Scan for the cell matching the given text and deliver its [x, y] coordinate at center. 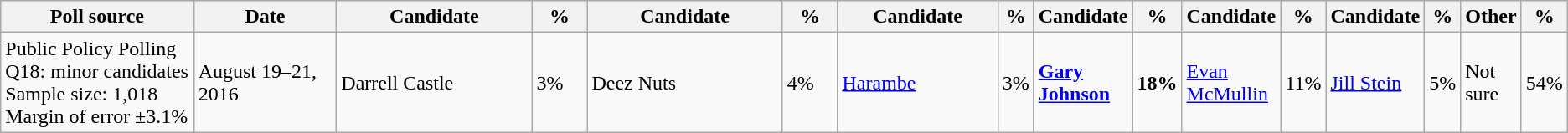
Public Policy Polling Q18: minor candidatesSample size: 1,018Margin of error ±3.1% [97, 82]
11% [1303, 82]
Deez Nuts [685, 82]
4% [810, 82]
August 19–21, 2016 [265, 82]
Jill Stein [1375, 82]
54% [1545, 82]
Not sure [1491, 82]
Evan McMullin [1231, 82]
Darrell Castle [434, 82]
Harambe [918, 82]
Poll source [97, 17]
Date [265, 17]
Gary Johnson [1083, 82]
18% [1158, 82]
Other [1491, 17]
5% [1442, 82]
